Scan for the cell matching the given text and deliver its (x, y) coordinate at center. 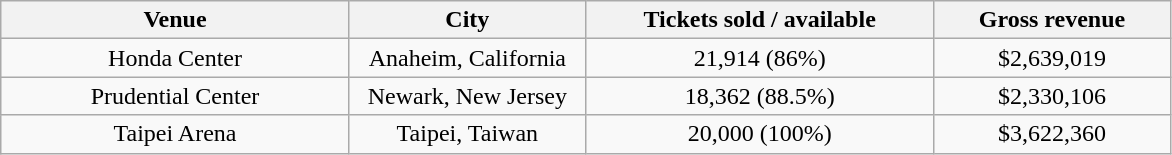
Venue (176, 20)
Honda Center (176, 58)
City (467, 20)
Gross revenue (1052, 20)
Newark, New Jersey (467, 96)
Tickets sold / available (760, 20)
$3,622,360 (1052, 134)
21,914 (86%) (760, 58)
18,362 (88.5%) (760, 96)
20,000 (100%) (760, 134)
$2,330,106 (1052, 96)
Taipei Arena (176, 134)
Prudential Center (176, 96)
Taipei, Taiwan (467, 134)
Anaheim, California (467, 58)
$2,639,019 (1052, 58)
